Pinpoint the cell where the given text exists, returning its (x, y) midpoint coordinate. 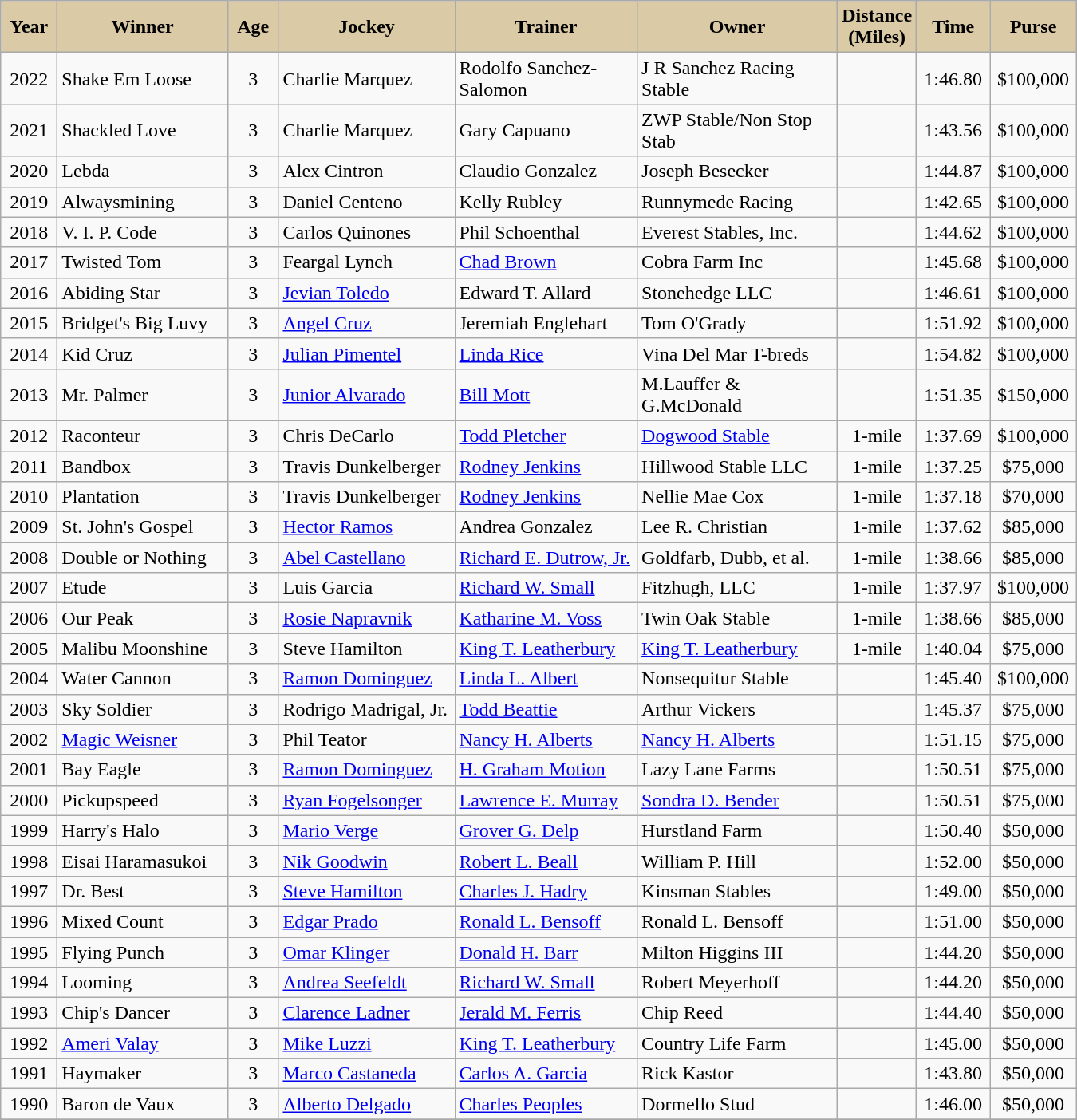
Todd Beattie (546, 709)
Jevian Toledo (367, 293)
2002 (29, 739)
Nellie Mae Cox (737, 497)
2008 (29, 558)
Cobra Farm Inc (737, 262)
Edward T. Allard (546, 293)
Claudio Gonzalez (546, 172)
Phil Schoenthal (546, 232)
Nonsequitur Stable (737, 679)
William P. Hill (737, 861)
J R Sanchez Racing Stable (737, 78)
Double or Nothing (143, 558)
Chad Brown (546, 262)
Dr. Best (143, 891)
Raconteur (143, 436)
Mario Verge (367, 830)
Flying Punch (143, 952)
Etude (143, 588)
Alwaysmining (143, 202)
1:44.87 (953, 172)
Plantation (143, 497)
1990 (29, 1104)
1:54.82 (953, 353)
Rosie Napravnik (367, 618)
Hillwood Stable LLC (737, 467)
2004 (29, 679)
1:40.04 (953, 649)
1991 (29, 1074)
Looming (143, 983)
Ameri Valay (143, 1043)
2006 (29, 618)
1:42.65 (953, 202)
Shake Em Loose (143, 78)
Todd Pletcher (546, 436)
2009 (29, 527)
M.Lauffer & G.McDonald (737, 394)
Nik Goodwin (367, 861)
1992 (29, 1043)
Mike Luzzi (367, 1043)
Rick Kastor (737, 1074)
Marco Castaneda (367, 1074)
Country Life Farm (737, 1043)
1996 (29, 921)
2022 (29, 78)
Tom O'Grady (737, 323)
Jockey (367, 27)
Kinsman Stables (737, 891)
Charles J. Hadry (546, 891)
Haymaker (143, 1074)
Milton Higgins III (737, 952)
Year (29, 27)
2015 (29, 323)
Richard E. Dutrow, Jr. (546, 558)
Jeremiah Englehart (546, 323)
Linda Rice (546, 353)
Eisai Haramasukoi (143, 861)
2010 (29, 497)
Alberto Delgado (367, 1104)
Dormello Stud (737, 1104)
Kelly Rubley (546, 202)
1:51.92 (953, 323)
Stonehedge LLC (737, 293)
Carlos A. Garcia (546, 1074)
Fitzhugh, LLC (737, 588)
Dogwood Stable (737, 436)
1994 (29, 983)
Goldfarb, Dubb, et al. (737, 558)
Andrea Gonzalez (546, 527)
1:37.62 (953, 527)
H. Graham Motion (546, 770)
Abel Castellano (367, 558)
Alex Cintron (367, 172)
2012 (29, 436)
Bay Eagle (143, 770)
1:37.97 (953, 588)
1998 (29, 861)
Chip Reed (737, 1013)
2007 (29, 588)
2020 (29, 172)
2018 (29, 232)
1:46.61 (953, 293)
1:43.56 (953, 131)
Lee R. Christian (737, 527)
Carlos Quinones (367, 232)
Ryan Fogelsonger (367, 800)
Mixed Count (143, 921)
1:51.00 (953, 921)
1:52.00 (953, 861)
2019 (29, 202)
1:45.40 (953, 679)
Chip's Dancer (143, 1013)
Age (253, 27)
Clarence Ladner (367, 1013)
Purse (1034, 27)
Hurstland Farm (737, 830)
$70,000 (1034, 497)
Omar Klinger (367, 952)
Sondra D. Bender (737, 800)
Daniel Centeno (367, 202)
Julian Pimentel (367, 353)
Kid Cruz (143, 353)
Joseph Besecker (737, 172)
Hector Ramos (367, 527)
Bill Mott (546, 394)
1:49.00 (953, 891)
Mr. Palmer (143, 394)
Donald H. Barr (546, 952)
1:45.00 (953, 1043)
1995 (29, 952)
Twin Oak Stable (737, 618)
Sky Soldier (143, 709)
Rodolfo Sanchez-Salomon (546, 78)
Twisted Tom (143, 262)
Time (953, 27)
Jerald M. Ferris (546, 1013)
1:46.80 (953, 78)
Bridget's Big Luvy (143, 323)
1:37.25 (953, 467)
Lazy Lane Farms (737, 770)
Robert Meyerhoff (737, 983)
2001 (29, 770)
Edgar Prado (367, 921)
Angel Cruz (367, 323)
1:43.80 (953, 1074)
1:37.69 (953, 436)
1:45.37 (953, 709)
2011 (29, 467)
Lebda (143, 172)
2021 (29, 131)
Robert L. Beall (546, 861)
Chris DeCarlo (367, 436)
1:37.18 (953, 497)
$150,000 (1034, 394)
Junior Alvarado (367, 394)
Distance (Miles) (878, 27)
Luis Garcia (367, 588)
Vina Del Mar T-breds (737, 353)
Grover G. Delp (546, 830)
Feargal Lynch (367, 262)
Charles Peoples (546, 1104)
1:51.15 (953, 739)
2003 (29, 709)
1:44.62 (953, 232)
1999 (29, 830)
2013 (29, 394)
1:44.40 (953, 1013)
2014 (29, 353)
Arthur Vickers (737, 709)
Owner (737, 27)
Andrea Seefeldt (367, 983)
Runnymede Racing (737, 202)
1:46.00 (953, 1104)
Phil Teator (367, 739)
2016 (29, 293)
Linda L. Albert (546, 679)
Winner (143, 27)
Trainer (546, 27)
Abiding Star (143, 293)
Magic Weisner (143, 739)
2005 (29, 649)
Gary Capuano (546, 131)
Our Peak (143, 618)
2017 (29, 262)
1:50.40 (953, 830)
1997 (29, 891)
Shackled Love (143, 131)
Baron de Vaux (143, 1104)
Everest Stables, Inc. (737, 232)
Katharine M. Voss (546, 618)
Water Cannon (143, 679)
Pickupspeed (143, 800)
Rodrigo Madrigal, Jr. (367, 709)
Harry's Halo (143, 830)
Bandbox (143, 467)
1:51.35 (953, 394)
V. I. P. Code (143, 232)
St. John's Gospel (143, 527)
Lawrence E. Murray (546, 800)
1:45.68 (953, 262)
1993 (29, 1013)
ZWP Stable/Non Stop Stab (737, 131)
2000 (29, 800)
Malibu Moonshine (143, 649)
